Extract the (X, Y) coordinate from the center of the cell holding the provided text.  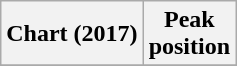
Peak position (189, 34)
Chart (2017) (72, 34)
